Capture the cell that displays the provided text and extract its [x, y] central coordinate. 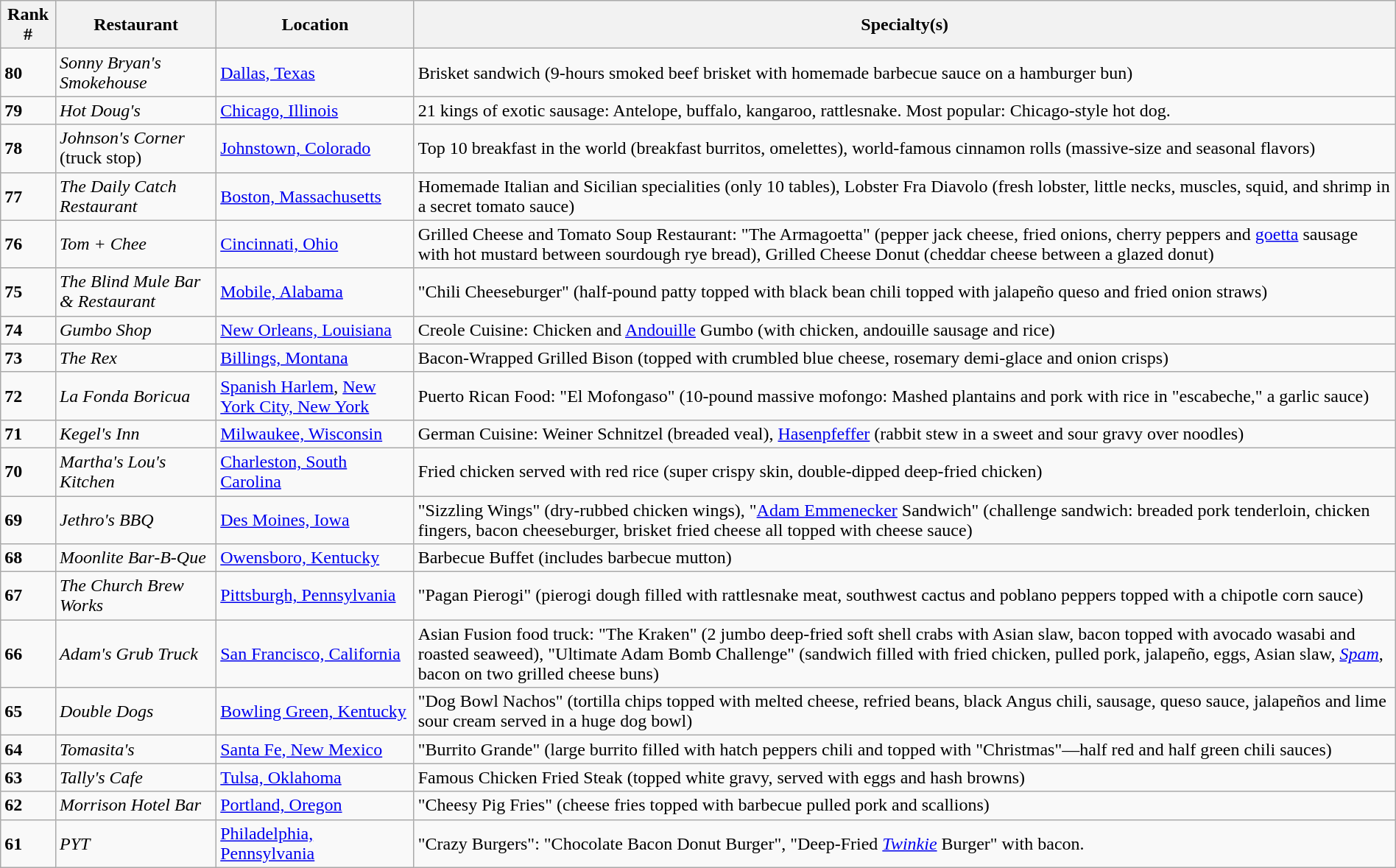
80 [28, 72]
Creole Cuisine: Chicken and Andouille Gumbo (with chicken, andouille sausage and rice) [904, 330]
La Fonda Boricua [135, 396]
Tally's Cafe [135, 777]
Jethro's BBQ [135, 520]
"Crazy Burgers": "Chocolate Bacon Donut Burger", "Deep-Fried Twinkie Burger" with bacon. [904, 844]
Specialty(s) [904, 25]
78 [28, 149]
Adam's Grub Truck [135, 654]
Puerto Rican Food: "El Mofongaso" (10-pound massive mofongo: Mashed plantains and pork with rice in "escabeche," a garlic sauce) [904, 396]
65 [28, 711]
64 [28, 749]
67 [28, 596]
Bowling Green, Kentucky [315, 711]
"Cheesy Pig Fries" (cheese fries topped with barbecue pulled pork and scallions) [904, 805]
Kegel's Inn [135, 434]
Santa Fe, New Mexico [315, 749]
Chicago, Illinois [315, 110]
72 [28, 396]
Sonny Bryan's Smokehouse [135, 72]
79 [28, 110]
Portland, Oregon [315, 805]
Location [315, 25]
The Rex [135, 358]
74 [28, 330]
68 [28, 558]
San Francisco, California [315, 654]
Cincinnati, Ohio [315, 244]
61 [28, 844]
76 [28, 244]
Owensboro, Kentucky [315, 558]
Charleston, South Carolina [315, 471]
Mobile, Alabama [315, 292]
Philadelphia, Pennsylvania [315, 844]
Spanish Harlem, New York City, New York [315, 396]
Tomasita's [135, 749]
Martha's Lou's Kitchen [135, 471]
The Blind Mule Bar & Restaurant [135, 292]
Boston, Massachusetts [315, 196]
70 [28, 471]
Famous Chicken Fried Steak (topped white gravy, served with eggs and hash browns) [904, 777]
Tom + Chee [135, 244]
71 [28, 434]
Johnstown, Colorado [315, 149]
Fried chicken served with red rice (super crispy skin, double-dipped deep-fried chicken) [904, 471]
66 [28, 654]
Morrison Hotel Bar [135, 805]
62 [28, 805]
75 [28, 292]
73 [28, 358]
Des Moines, Iowa [315, 520]
Tulsa, Oklahoma [315, 777]
Top 10 breakfast in the world (breakfast burritos, omelettes), world-famous cinnamon rolls (massive-size and seasonal flavors) [904, 149]
"Burrito Grande" (large burrito filled with hatch peppers chili and topped with "Christmas"—half red and half green chili sauces) [904, 749]
Restaurant [135, 25]
69 [28, 520]
Dallas, Texas [315, 72]
"Pagan Pierogi" (pierogi dough filled with rattlesnake meat, southwest cactus and poblano peppers topped with a chipotle corn sauce) [904, 596]
Bacon-Wrapped Grilled Bison (topped with crumbled blue cheese, rosemary demi-glace and onion crisps) [904, 358]
Johnson's Corner (truck stop) [135, 149]
Milwaukee, Wisconsin [315, 434]
Barbecue Buffet (includes barbecue mutton) [904, 558]
The Daily Catch Restaurant [135, 196]
Moonlite Bar-B-Que [135, 558]
Hot Doug's [135, 110]
Rank # [28, 25]
PYT [135, 844]
Gumbo Shop [135, 330]
The Church Brew Works [135, 596]
77 [28, 196]
"Chili Cheeseburger" (half-pound patty topped with black bean chili topped with jalapeño queso and fried onion straws) [904, 292]
Brisket sandwich (9-hours smoked beef brisket with homemade barbecue sauce on a hamburger bun) [904, 72]
Pittsburgh, Pennsylvania [315, 596]
German Cuisine: Weiner Schnitzel (breaded veal), Hasenpfeffer (rabbit stew in a sweet and sour gravy over noodles) [904, 434]
21 kings of exotic sausage: Antelope, buffalo, kangaroo, rattlesnake. Most popular: Chicago-style hot dog. [904, 110]
Double Dogs [135, 711]
Billings, Montana [315, 358]
New Orleans, Louisiana [315, 330]
63 [28, 777]
